Locate the cell with the specified text and output its [X, Y] center coordinate. 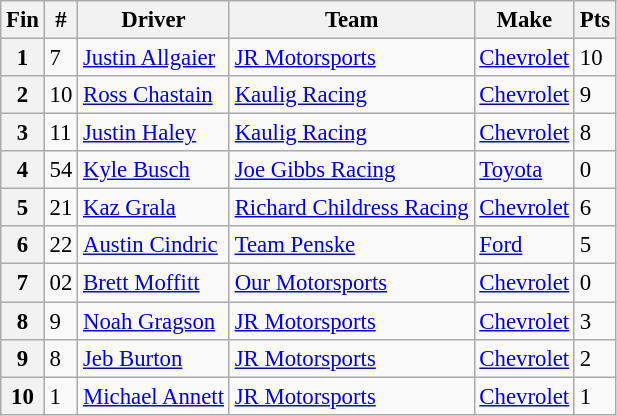
Richard Childress Racing [352, 208]
Pts [594, 20]
Brett Moffitt [154, 283]
Justin Allgaier [154, 58]
Justin Haley [154, 133]
Ford [524, 245]
Team Penske [352, 245]
4 [23, 170]
Ross Chastain [154, 95]
Fin [23, 20]
Toyota [524, 170]
Austin Cindric [154, 245]
11 [60, 133]
Kyle Busch [154, 170]
Driver [154, 20]
22 [60, 245]
# [60, 20]
02 [60, 283]
Noah Gragson [154, 321]
54 [60, 170]
Michael Annett [154, 396]
Jeb Burton [154, 358]
Kaz Grala [154, 208]
Make [524, 20]
Joe Gibbs Racing [352, 170]
Team [352, 20]
Our Motorsports [352, 283]
21 [60, 208]
